Pinpoint the cell where the given text exists, returning its [X, Y] midpoint coordinate. 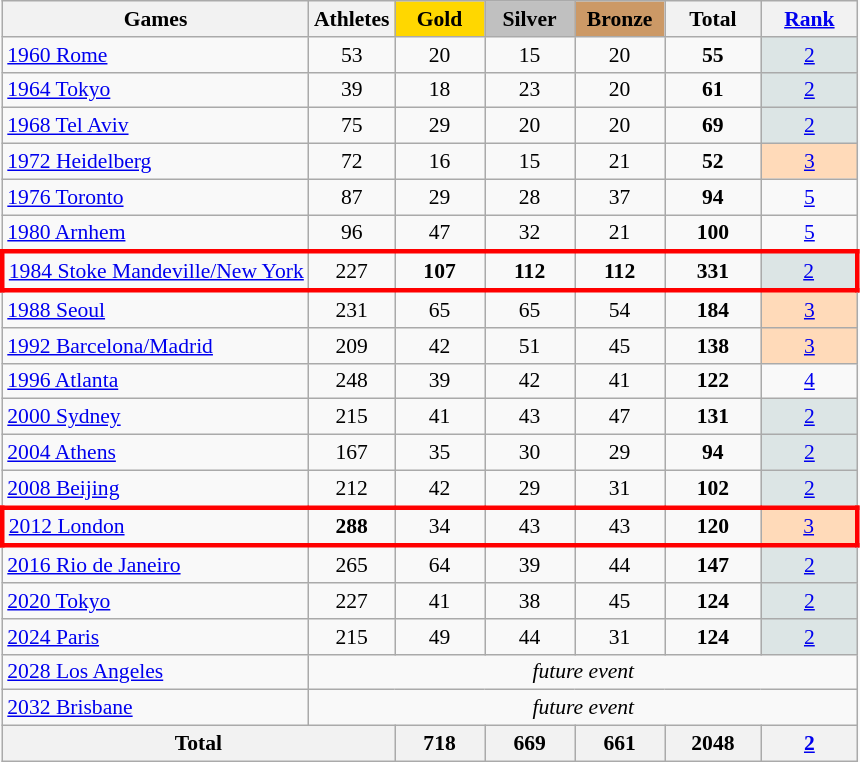
Games [156, 19]
2028 Los Angeles [156, 672]
28 [530, 197]
52 [714, 162]
100 [714, 234]
49 [440, 637]
37 [620, 197]
4 [810, 381]
1960 Rome [156, 55]
1996 Atlanta [156, 381]
209 [352, 346]
107 [440, 272]
231 [352, 310]
265 [352, 564]
51 [530, 346]
16 [440, 162]
122 [714, 381]
131 [714, 417]
102 [714, 488]
Rank [810, 19]
87 [352, 197]
55 [714, 55]
2048 [714, 744]
167 [352, 453]
Bronze [620, 19]
23 [530, 90]
38 [530, 601]
2016 Rio de Janeiro [156, 564]
2004 Athens [156, 453]
2024 Paris [156, 637]
34 [440, 526]
2032 Brisbane [156, 708]
147 [714, 564]
32 [530, 234]
212 [352, 488]
Athletes [352, 19]
1964 Tokyo [156, 90]
61 [714, 90]
18 [440, 90]
75 [352, 126]
718 [440, 744]
64 [440, 564]
120 [714, 526]
2000 Sydney [156, 417]
72 [352, 162]
288 [352, 526]
138 [714, 346]
2020 Tokyo [156, 601]
331 [714, 272]
Gold [440, 19]
248 [352, 381]
69 [714, 126]
1980 Arnhem [156, 234]
Silver [530, 19]
54 [620, 310]
53 [352, 55]
669 [530, 744]
2008 Beijing [156, 488]
1988 Seoul [156, 310]
1968 Tel Aviv [156, 126]
30 [530, 453]
35 [440, 453]
1976 Toronto [156, 197]
96 [352, 234]
1972 Heidelberg [156, 162]
1992 Barcelona/Madrid [156, 346]
184 [714, 310]
2012 London [156, 526]
661 [620, 744]
1984 Stoke Mandeville/New York [156, 272]
